Determine the (X, Y) coordinate at the center of the cell enclosing the given text.  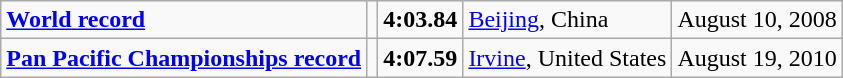
August 19, 2010 (757, 58)
Pan Pacific Championships record (184, 58)
4:07.59 (420, 58)
August 10, 2008 (757, 20)
Beijing, China (568, 20)
World record (184, 20)
4:03.84 (420, 20)
Irvine, United States (568, 58)
